Return the (x, y) coordinate for the center point of the cell that contains the specified text.  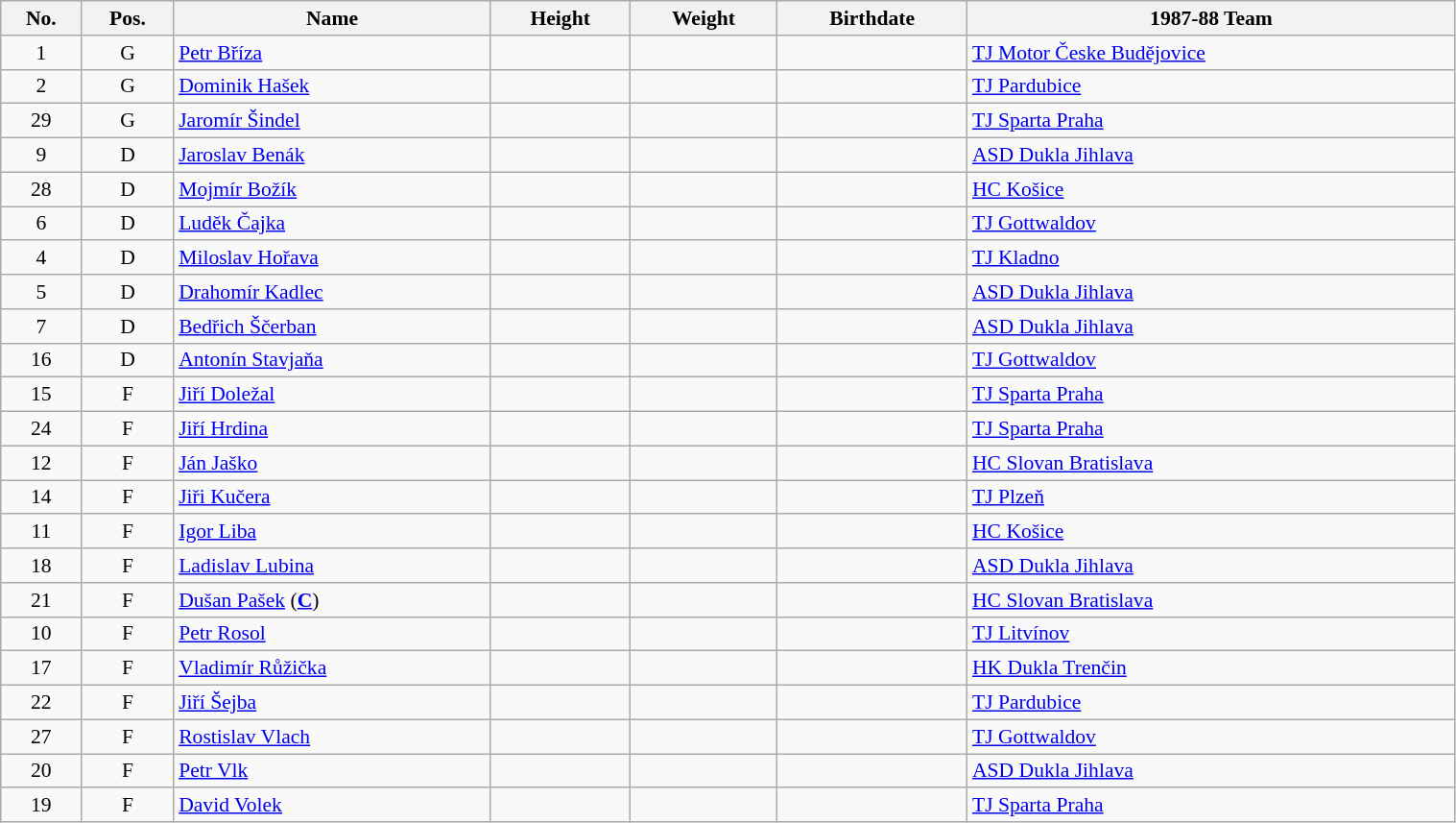
Petr Rosol (332, 634)
19 (41, 806)
9 (41, 156)
Jaromír Šindel (332, 121)
12 (41, 463)
1 (41, 53)
HK Dukla Trenčin (1211, 668)
Birthdate (871, 18)
10 (41, 634)
Ladislav Lubina (332, 566)
Rostislav Vlach (332, 737)
4 (41, 258)
22 (41, 703)
29 (41, 121)
17 (41, 668)
16 (41, 360)
Drahomír Kadlec (332, 292)
TJ Litvínov (1211, 634)
Jiří Hrdina (332, 429)
Jiří Šejba (332, 703)
15 (41, 395)
14 (41, 497)
TJ Kladno (1211, 258)
18 (41, 566)
Jiři Kučera (332, 497)
Antonín Stavjaňa (332, 360)
7 (41, 327)
Vladimír Růžička (332, 668)
20 (41, 771)
Pos. (128, 18)
6 (41, 224)
David Volek (332, 806)
TJ Motor Česke Budějovice (1211, 53)
Height (561, 18)
Igor Liba (332, 532)
Luděk Čajka (332, 224)
1987-88 Team (1211, 18)
Bedřich Ščerban (332, 327)
28 (41, 189)
Jaroslav Benák (332, 156)
Dominik Hašek (332, 86)
Petr Vlk (332, 771)
Jiří Doležal (332, 395)
TJ Plzeň (1211, 497)
Mojmír Božík (332, 189)
21 (41, 600)
24 (41, 429)
Petr Bříza (332, 53)
Dušan Pašek (C) (332, 600)
2 (41, 86)
Miloslav Hořava (332, 258)
Name (332, 18)
11 (41, 532)
27 (41, 737)
5 (41, 292)
No. (41, 18)
Weight (703, 18)
Ján Jaško (332, 463)
